Pinpoint the cell where the given text exists, returning its (X, Y) midpoint coordinate. 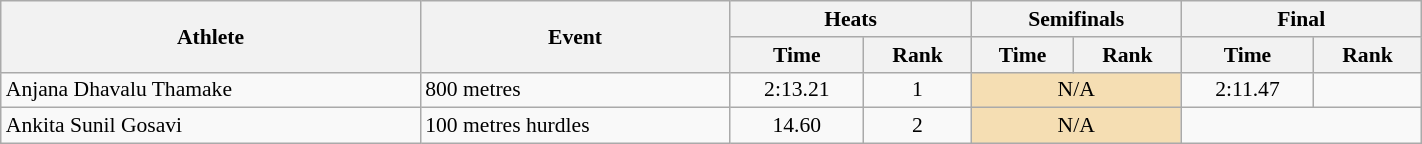
Semifinals (1076, 19)
Athlete (210, 36)
2:11.47 (1248, 90)
2 (918, 126)
Event (575, 36)
14.60 (797, 126)
Final (1301, 19)
Ankita Sunil Gosavi (210, 126)
1 (918, 90)
2:13.21 (797, 90)
800 metres (575, 90)
Anjana Dhavalu Thamake (210, 90)
Heats (850, 19)
100 metres hurdles (575, 126)
